Capture the cell that displays the provided text and extract its [x, y] central coordinate. 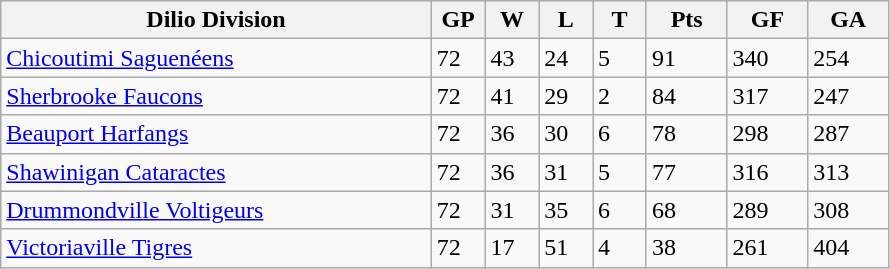
GA [848, 20]
41 [512, 96]
247 [848, 96]
78 [686, 134]
316 [768, 172]
43 [512, 58]
77 [686, 172]
30 [566, 134]
313 [848, 172]
298 [768, 134]
51 [566, 248]
Chicoutimi Saguenéens [216, 58]
91 [686, 58]
Drummondville Voltigeurs [216, 210]
289 [768, 210]
4 [620, 248]
Beauport Harfangs [216, 134]
38 [686, 248]
35 [566, 210]
317 [768, 96]
340 [768, 58]
Sherbrooke Faucons [216, 96]
Dilio Division [216, 20]
GF [768, 20]
Victoriaville Tigres [216, 248]
254 [848, 58]
W [512, 20]
GP [458, 20]
Pts [686, 20]
Shawinigan Cataractes [216, 172]
84 [686, 96]
24 [566, 58]
308 [848, 210]
404 [848, 248]
29 [566, 96]
T [620, 20]
287 [848, 134]
68 [686, 210]
2 [620, 96]
17 [512, 248]
261 [768, 248]
L [566, 20]
